Return (x, y) of the center of cell containing provided text 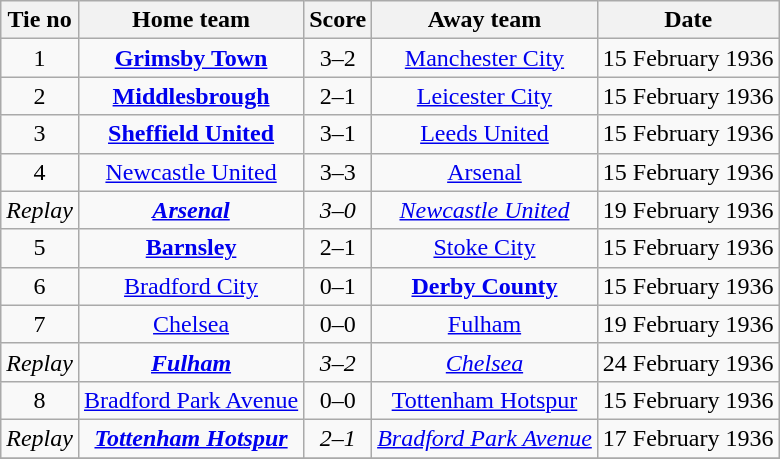
Stoke City (485, 248)
4 (40, 172)
Barnsley (190, 248)
8 (40, 400)
Home team (190, 20)
Date (688, 20)
3 (40, 134)
17 February 1936 (688, 438)
0–1 (338, 286)
Leicester City (485, 96)
1 (40, 58)
5 (40, 248)
2 (40, 96)
Grimsby Town (190, 58)
Leeds United (485, 134)
3–1 (338, 134)
3–3 (338, 172)
Tie no (40, 20)
Manchester City (485, 58)
Derby County (485, 286)
3–0 (338, 210)
Middlesbrough (190, 96)
Score (338, 20)
Away team (485, 20)
24 February 1936 (688, 362)
Sheffield United (190, 134)
Bradford City (190, 286)
7 (40, 324)
6 (40, 286)
